Detect which cell encompasses the target text, then output its (x, y) center coordinate. 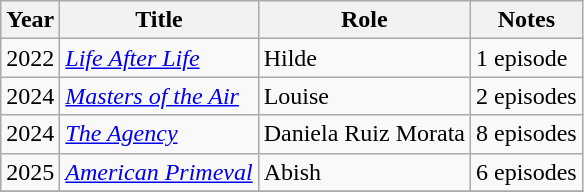
Masters of the Air (159, 96)
Year (30, 20)
2 episodes (526, 96)
Notes (526, 20)
Role (364, 20)
8 episodes (526, 134)
1 episode (526, 58)
Life After Life (159, 58)
Hilde (364, 58)
Abish (364, 172)
2025 (30, 172)
Daniela Ruiz Morata (364, 134)
The Agency (159, 134)
Title (159, 20)
2022 (30, 58)
Louise (364, 96)
6 episodes (526, 172)
American Primeval (159, 172)
